Provide the [X, Y] coordinate of the cell's center where the given text is located.  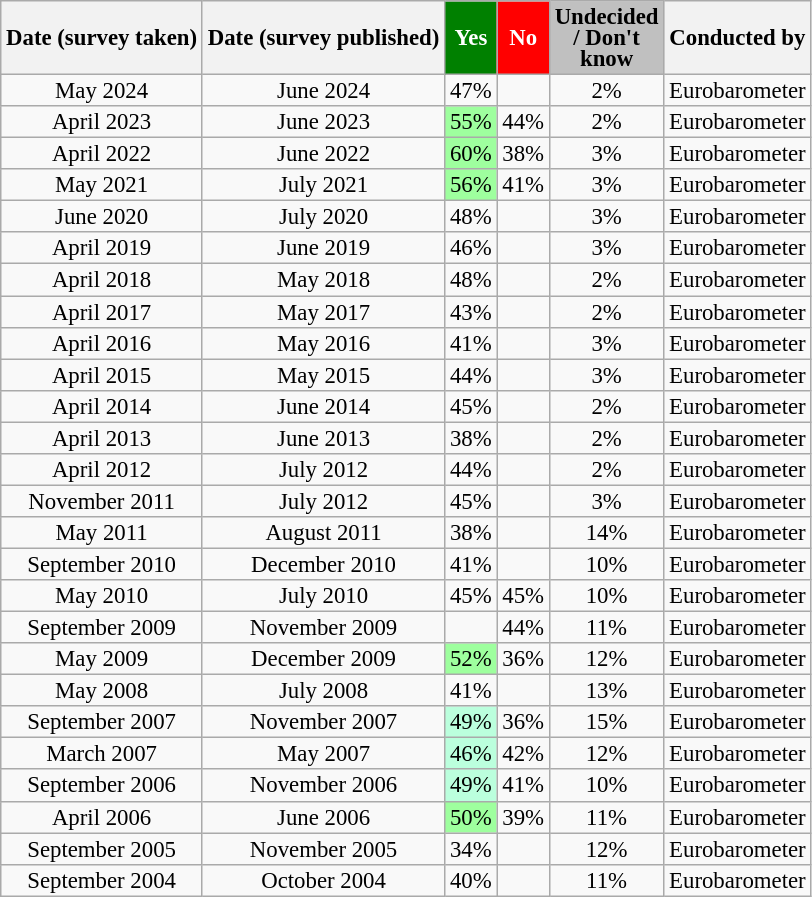
April 2022 [102, 154]
June 2013 [323, 438]
No [523, 38]
May 2021 [102, 185]
June 2024 [323, 91]
September 2010 [102, 564]
60% [471, 154]
December 2009 [323, 659]
July 2008 [323, 691]
April 2012 [102, 470]
40% [471, 880]
September 2009 [102, 628]
May 2024 [102, 91]
December 2010 [323, 564]
47% [471, 91]
14% [606, 533]
May 2007 [323, 754]
April 2013 [102, 438]
55% [471, 122]
July 2021 [323, 185]
April 2016 [102, 343]
August 2011 [323, 533]
March 2007 [102, 754]
52% [471, 659]
May 2016 [323, 343]
July 2020 [323, 217]
June 2020 [102, 217]
May 2009 [102, 659]
34% [471, 849]
April 2023 [102, 122]
November 2005 [323, 849]
June 2023 [323, 122]
May 2018 [323, 280]
November 2009 [323, 628]
November 2007 [323, 722]
June 2014 [323, 406]
Date (survey published) [323, 38]
May 2017 [323, 312]
April 2019 [102, 248]
June 2006 [323, 817]
May 2015 [323, 375]
Date (survey taken) [102, 38]
May 2008 [102, 691]
Conducted by [738, 38]
June 2022 [323, 154]
39% [523, 817]
April 2018 [102, 280]
September 2004 [102, 880]
May 2011 [102, 533]
15% [606, 722]
42% [523, 754]
November 2011 [102, 501]
April 2015 [102, 375]
October 2004 [323, 880]
Undecided / Don't know [606, 38]
September 2005 [102, 849]
May 2010 [102, 596]
September 2007 [102, 722]
April 2006 [102, 817]
September 2006 [102, 786]
43% [471, 312]
50% [471, 817]
56% [471, 185]
June 2019 [323, 248]
April 2014 [102, 406]
July 2010 [323, 596]
Yes [471, 38]
November 2006 [323, 786]
13% [606, 691]
April 2017 [102, 312]
